Provide the (X, Y) coordinate of the cell's center where the given text is located.  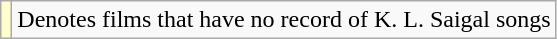
Denotes films that have no record of K. L. Saigal songs (284, 20)
